Determine the [x, y] coordinate at the center of the cell enclosing the given text.  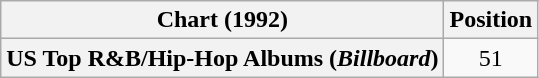
51 [491, 58]
Position [491, 20]
US Top R&B/Hip-Hop Albums (Billboard) [222, 58]
Chart (1992) [222, 20]
